Find where the given text appears and provide that cell's center as (x, y) coordinate. 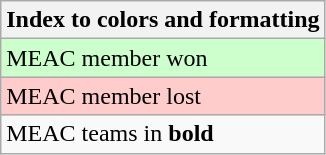
Index to colors and formatting (163, 20)
MEAC teams in bold (163, 134)
MEAC member won (163, 58)
MEAC member lost (163, 96)
